Provide the (X, Y) coordinate of the cell's center where the given text is located.  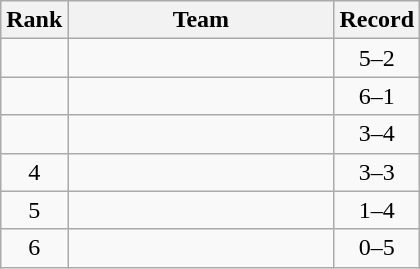
Rank (34, 20)
Team (201, 20)
Record (377, 20)
0–5 (377, 248)
6 (34, 248)
1–4 (377, 210)
3–4 (377, 134)
4 (34, 172)
3–3 (377, 172)
5 (34, 210)
5–2 (377, 58)
6–1 (377, 96)
